Detect which cell encompasses the target text, then output its [X, Y] center coordinate. 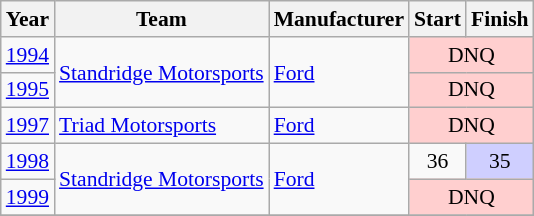
Team [162, 19]
1999 [28, 197]
Triad Motorsports [162, 126]
Manufacturer [339, 19]
Year [28, 19]
1997 [28, 126]
Start [438, 19]
36 [438, 162]
1995 [28, 90]
1998 [28, 162]
Finish [500, 19]
1994 [28, 55]
35 [500, 162]
